Detect which cell encompasses the target text, then output its [X, Y] center coordinate. 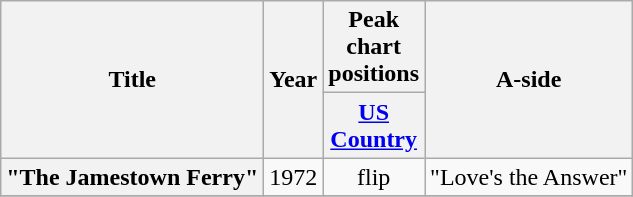
"Love's the Answer" [529, 177]
Peakchartpositions [374, 47]
Year [294, 80]
"The Jamestown Ferry" [132, 177]
A-side [529, 80]
1972 [294, 177]
flip [374, 177]
USCountry [374, 126]
Title [132, 80]
